Detect which cell encompasses the target text, then output its [x, y] center coordinate. 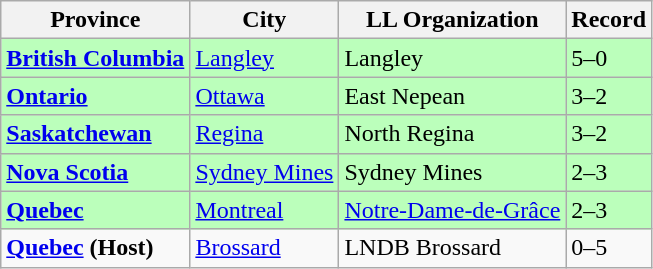
Ottawa [264, 96]
Record [609, 20]
Brossard [264, 248]
Ontario [96, 96]
Notre-Dame-de-Grâce [452, 210]
Montreal [264, 210]
North Regina [452, 134]
Saskatchewan [96, 134]
British Columbia [96, 58]
Quebec [96, 210]
Province [96, 20]
Quebec (Host) [96, 248]
5–0 [609, 58]
Regina [264, 134]
Nova Scotia [96, 172]
City [264, 20]
East Nepean [452, 96]
LNDB Brossard [452, 248]
0–5 [609, 248]
LL Organization [452, 20]
